Determine the [X, Y] coordinate at the center of the cell enclosing the given text.  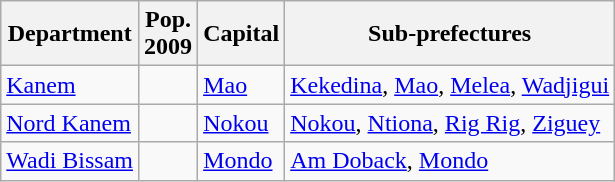
Nord Kanem [70, 123]
Sub-prefectures [450, 34]
Wadi Bissam [70, 161]
Am Doback, Mondo [450, 161]
Mondo [242, 161]
Mao [242, 85]
Department [70, 34]
Capital [242, 34]
Nokou [242, 123]
Kekedina, Mao, Melea, Wadjigui [450, 85]
Nokou, Ntiona, Rig Rig, Ziguey [450, 123]
Kanem [70, 85]
Pop.2009 [168, 34]
